Search for the cell housing the specified text and yield its [X, Y] center coordinate. 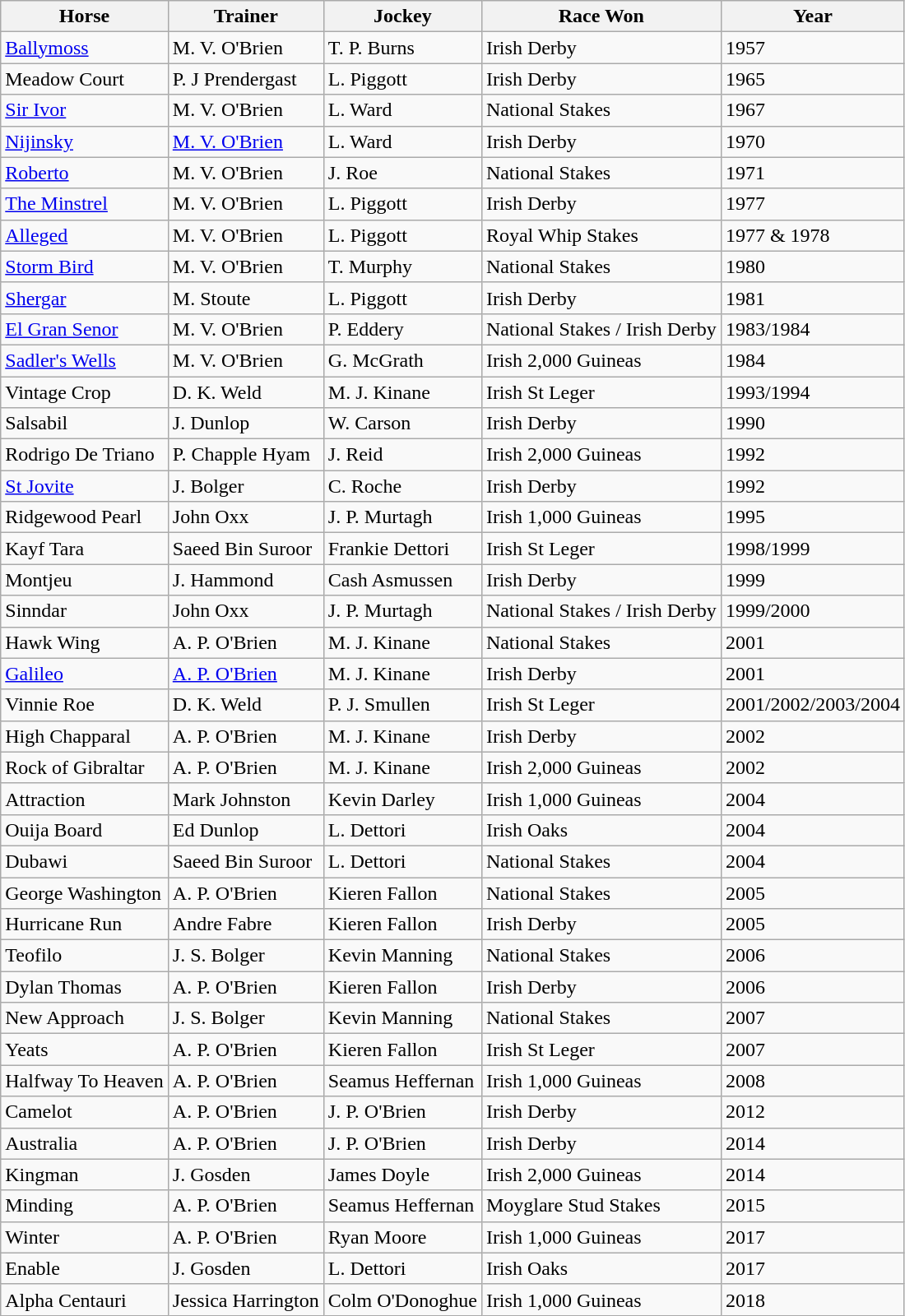
Dubawi [85, 861]
Cash Asmussen [402, 580]
Ryan Moore [402, 1237]
J. Hammond [245, 580]
P. Chapple Hyam [245, 455]
1998/1999 [813, 549]
Hurricane Run [85, 924]
Ouija Board [85, 830]
Dylan Thomas [85, 987]
Andre Fabre [245, 924]
1995 [813, 517]
High Chapparal [85, 736]
Montjeu [85, 580]
Rodrigo De Triano [85, 455]
1970 [813, 141]
Kingman [85, 1175]
Race Won [601, 16]
St Jovite [85, 486]
James Doyle [402, 1175]
Vinnie Roe [85, 705]
1971 [813, 173]
Ballymoss [85, 48]
Teofilo [85, 956]
Year [813, 16]
Alleged [85, 235]
Moyglare Stud Stakes [601, 1206]
Galileo [85, 674]
Ridgewood Pearl [85, 517]
Minding [85, 1206]
P. J. Smullen [402, 705]
Sinndar [85, 611]
Hawk Wing [85, 642]
El Gran Senor [85, 329]
1999/2000 [813, 611]
2012 [813, 1112]
T. Murphy [402, 266]
J. Roe [402, 173]
M. Stoute [245, 298]
Sadler's Wells [85, 360]
Kevin Darley [402, 799]
C. Roche [402, 486]
Winter [85, 1237]
Ed Dunlop [245, 830]
Vintage Crop [85, 392]
1990 [813, 424]
The Minstrel [85, 204]
2008 [813, 1081]
Rock of Gibraltar [85, 767]
Trainer [245, 16]
Yeats [85, 1050]
2018 [813, 1300]
1965 [813, 79]
Australia [85, 1143]
1967 [813, 110]
1993/1994 [813, 392]
Jessica Harrington [245, 1300]
George Washington [85, 892]
Meadow Court [85, 79]
1977 & 1978 [813, 235]
J. Dunlop [245, 424]
Sir Ivor [85, 110]
Storm Bird [85, 266]
Nijinsky [85, 141]
1999 [813, 580]
Jockey [402, 16]
1981 [813, 298]
P. Eddery [402, 329]
Roberto [85, 173]
Colm O'Donoghue [402, 1300]
Shergar [85, 298]
Halfway To Heaven [85, 1081]
W. Carson [402, 424]
Horse [85, 16]
G. McGrath [402, 360]
Royal Whip Stakes [601, 235]
1980 [813, 266]
P. J Prendergast [245, 79]
2015 [813, 1206]
1983/1984 [813, 329]
Camelot [85, 1112]
Frankie Dettori [402, 549]
Enable [85, 1268]
T. P. Burns [402, 48]
1957 [813, 48]
J. Bolger [245, 486]
Attraction [85, 799]
New Approach [85, 1018]
J. Reid [402, 455]
Kayf Tara [85, 549]
Salsabil [85, 424]
Alpha Centauri [85, 1300]
Mark Johnston [245, 799]
1984 [813, 360]
1977 [813, 204]
2001/2002/2003/2004 [813, 705]
